Scan for the cell matching the given text and deliver its (X, Y) coordinate at center. 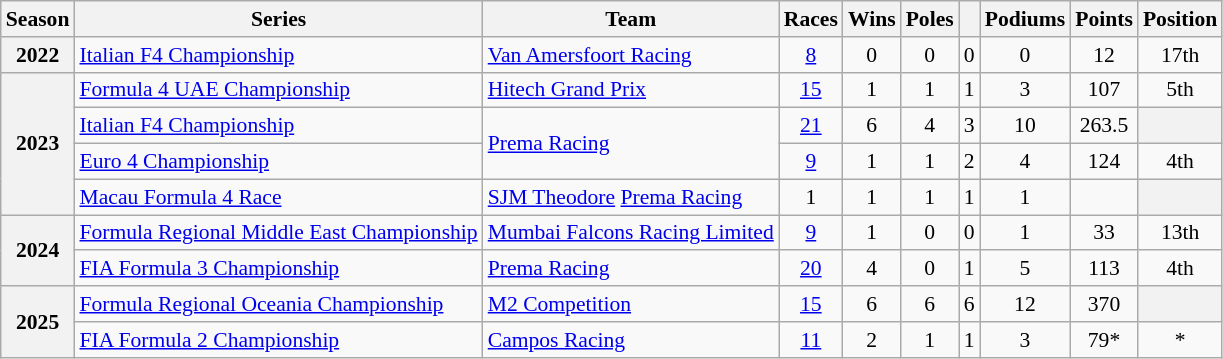
Position (1180, 19)
5 (1026, 269)
2023 (38, 143)
Podiums (1026, 19)
5th (1180, 90)
263.5 (1104, 126)
Euro 4 Championship (278, 162)
8 (811, 55)
Formula 4 UAE Championship (278, 90)
Wins (872, 19)
Races (811, 19)
2024 (38, 250)
FIA Formula 3 Championship (278, 269)
13th (1180, 233)
* (1180, 340)
Hitech Grand Prix (631, 90)
10 (1026, 126)
370 (1104, 304)
11 (811, 340)
33 (1104, 233)
Formula Regional Middle East Championship (278, 233)
21 (811, 126)
Van Amersfoort Racing (631, 55)
M2 Competition (631, 304)
Campos Racing (631, 340)
SJM Theodore Prema Racing (631, 197)
Poles (930, 19)
2025 (38, 322)
Season (38, 19)
124 (1104, 162)
Points (1104, 19)
Series (278, 19)
79* (1104, 340)
107 (1104, 90)
2022 (38, 55)
Formula Regional Oceania Championship (278, 304)
17th (1180, 55)
Team (631, 19)
113 (1104, 269)
Mumbai Falcons Racing Limited (631, 233)
20 (811, 269)
Macau Formula 4 Race (278, 197)
FIA Formula 2 Championship (278, 340)
